Return [x, y] of the center of cell containing provided text 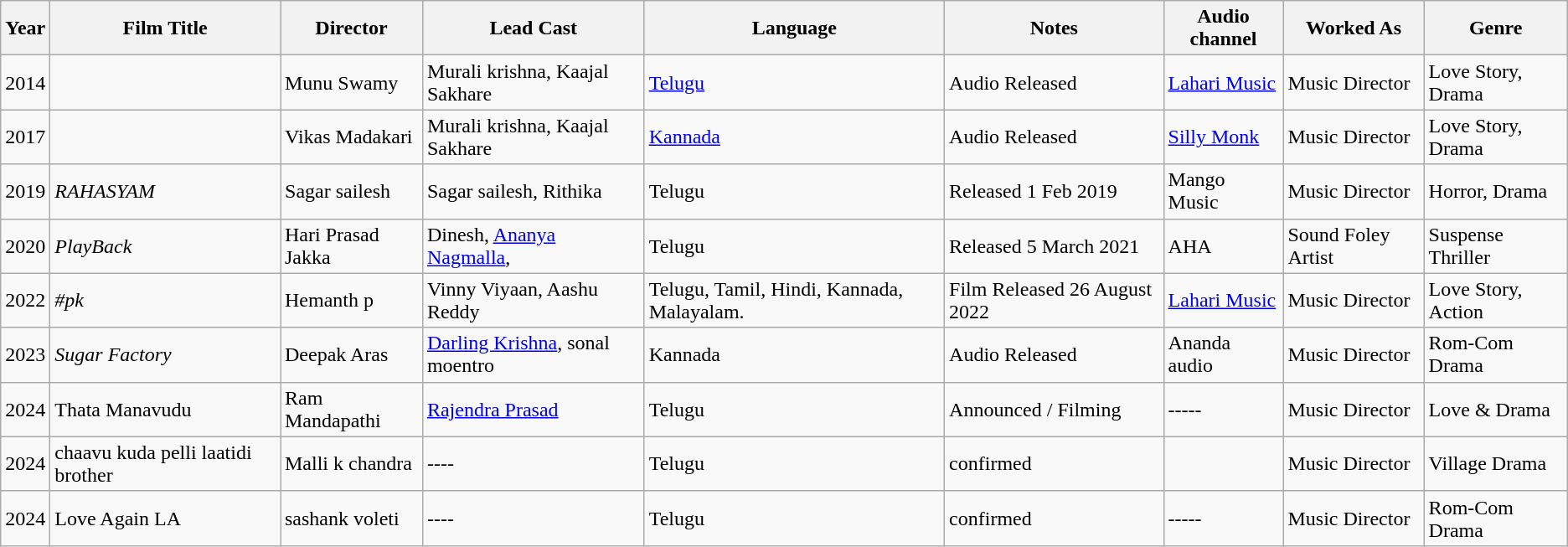
Village Drama [1496, 464]
Year [25, 28]
Sagar sailesh, Rithika [533, 191]
Rajendra Prasad [533, 409]
Film Released 26 August 2022 [1054, 300]
Audio channel [1223, 28]
2017 [25, 137]
2023 [25, 355]
Dinesh, Ananya Nagmalla, [533, 246]
Vinny Viyaan, Aashu Reddy [533, 300]
PlayBack [166, 246]
Silly Monk [1223, 137]
Munu Swamy [351, 82]
chaavu kuda pelli laatidi brother [166, 464]
Love Story, Action [1496, 300]
Love Again LA [166, 518]
Announced / Filming [1054, 409]
Horror, Drama [1496, 191]
#pk [166, 300]
Genre [1496, 28]
Thata Manavudu [166, 409]
RAHASYAM [166, 191]
Hari Prasad Jakka [351, 246]
Worked As [1354, 28]
Telugu, Tamil, Hindi, Kannada, Malayalam. [794, 300]
AHA [1223, 246]
Lead Cast [533, 28]
Love & Drama [1496, 409]
Darling Krishna, sonal moentro [533, 355]
Vikas Madakari [351, 137]
2020 [25, 246]
Ananda audio [1223, 355]
Released 5 March 2021 [1054, 246]
Film Title [166, 28]
Released 1 Feb 2019 [1054, 191]
Hemanth p [351, 300]
Director [351, 28]
2014 [25, 82]
Sugar Factory [166, 355]
Language [794, 28]
Ram Mandapathi [351, 409]
Sagar sailesh [351, 191]
Deepak Aras [351, 355]
Malli k chandra [351, 464]
Sound Foley Artist [1354, 246]
Suspense Thriller [1496, 246]
2019 [25, 191]
2022 [25, 300]
sashank voleti [351, 518]
Notes [1054, 28]
Mango Music [1223, 191]
